Return the (x, y) coordinate for the center point of the cell that contains the specified text.  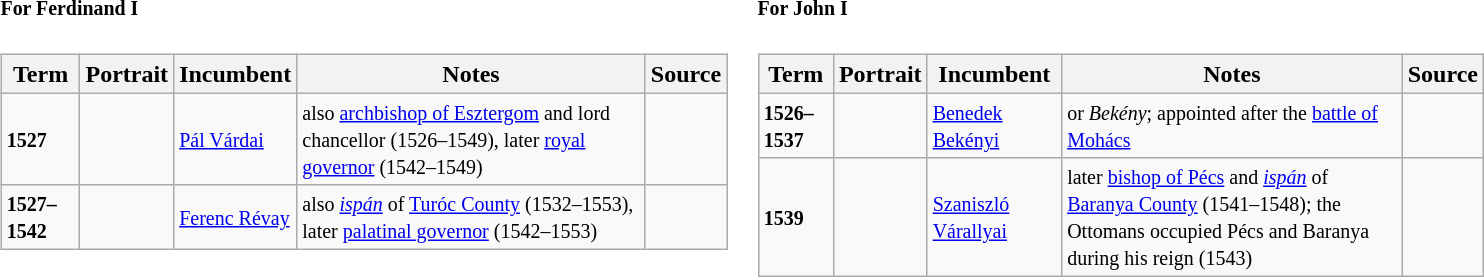
Pál Várdai (236, 139)
or Bekény; appointed after the battle of Mohács (1232, 126)
Szaniszló Várallyai (994, 218)
Benedek Bekényi (994, 126)
1526–1537 (796, 126)
also archbishop of Esztergom and lord chancellor (1526–1549), later royal governor (1542–1549) (472, 139)
1527 (40, 139)
Ferenc Révay (236, 218)
later bishop of Pécs and ispán of Baranya County (1541–1548); the Ottomans occupied Pécs and Baranya during his reign (1543) (1232, 218)
also ispán of Turóc County (1532–1553), later palatinal governor (1542–1553) (472, 218)
1539 (796, 218)
1527–1542 (40, 218)
